From the cell containing the given text, extract its center point as (x, y) coordinate. 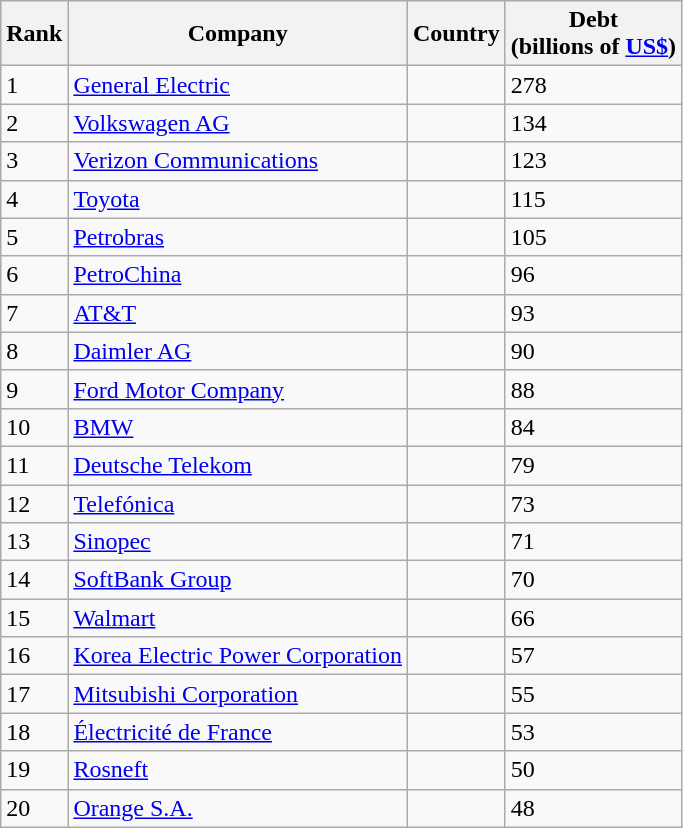
123 (593, 161)
Ford Motor Company (238, 389)
79 (593, 465)
14 (34, 580)
8 (34, 351)
57 (593, 656)
Verizon Communications (238, 161)
53 (593, 732)
71 (593, 542)
4 (34, 199)
115 (593, 199)
Petrobras (238, 237)
General Electric (238, 85)
93 (593, 313)
9 (34, 389)
70 (593, 580)
90 (593, 351)
Orange S.A. (238, 808)
Korea Electric Power Corporation (238, 656)
55 (593, 694)
Électricité de France (238, 732)
Toyota (238, 199)
Deutsche Telekom (238, 465)
5 (34, 237)
96 (593, 275)
SoftBank Group (238, 580)
16 (34, 656)
11 (34, 465)
73 (593, 503)
1 (34, 85)
Mitsubishi Corporation (238, 694)
17 (34, 694)
Rank (34, 34)
Walmart (238, 618)
Telefónica (238, 503)
105 (593, 237)
Debt (billions of US$) (593, 34)
13 (34, 542)
Country (456, 34)
BMW (238, 427)
AT&T (238, 313)
88 (593, 389)
84 (593, 427)
18 (34, 732)
278 (593, 85)
PetroChina (238, 275)
Rosneft (238, 770)
48 (593, 808)
Daimler AG (238, 351)
6 (34, 275)
20 (34, 808)
3 (34, 161)
Company (238, 34)
10 (34, 427)
Sinopec (238, 542)
19 (34, 770)
134 (593, 123)
Volkswagen AG (238, 123)
15 (34, 618)
7 (34, 313)
66 (593, 618)
50 (593, 770)
2 (34, 123)
12 (34, 503)
